Return the [X, Y] coordinate for the center point of the cell that contains the specified text.  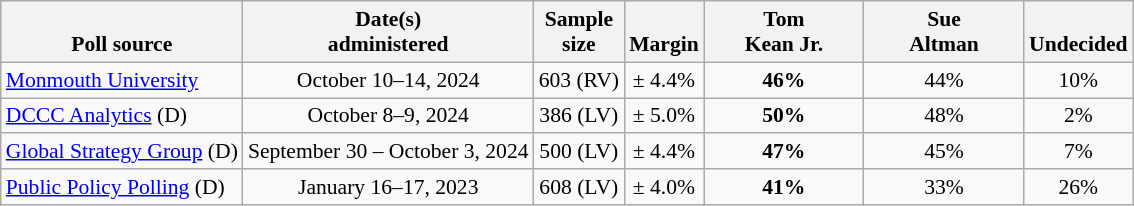
Global Strategy Group (D) [122, 152]
Monmouth University [122, 80]
47% [784, 152]
Samplesize [580, 32]
DCCC Analytics (D) [122, 116]
608 (LV) [580, 187]
2% [1078, 116]
603 (RV) [580, 80]
48% [944, 116]
± 5.0% [664, 116]
10% [1078, 80]
October 8–9, 2024 [388, 116]
7% [1078, 152]
Poll source [122, 32]
September 30 – October 3, 2024 [388, 152]
26% [1078, 187]
SueAltman [944, 32]
January 16–17, 2023 [388, 187]
October 10–14, 2024 [388, 80]
44% [944, 80]
± 4.0% [664, 187]
41% [784, 187]
386 (LV) [580, 116]
45% [944, 152]
500 (LV) [580, 152]
50% [784, 116]
TomKean Jr. [784, 32]
33% [944, 187]
46% [784, 80]
Public Policy Polling (D) [122, 187]
Margin [664, 32]
Date(s)administered [388, 32]
Undecided [1078, 32]
